Return (x, y) of the center of cell containing provided text 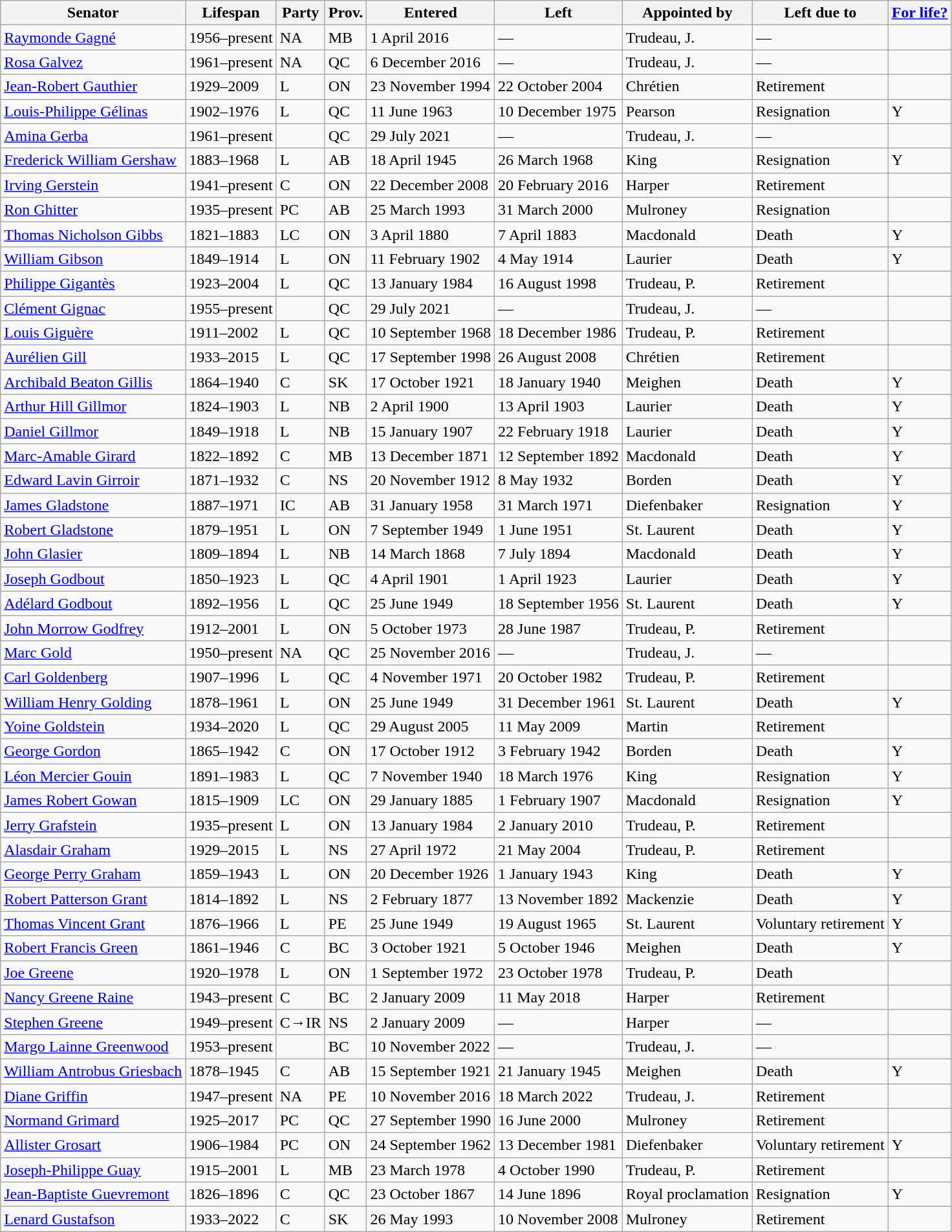
Entered (431, 13)
1907–1996 (231, 677)
Louis Giguère (93, 333)
26 March 1968 (559, 160)
Party (300, 13)
1912–2001 (231, 628)
1850–1923 (231, 579)
Jean-Robert Gauthier (93, 87)
1947–present (231, 1096)
1929–2009 (231, 87)
1949–present (231, 1022)
6 December 2016 (431, 62)
10 November 2016 (431, 1096)
7 September 1949 (431, 530)
21 January 1945 (559, 1071)
George Perry Graham (93, 874)
Diane Griffin (93, 1096)
Amina Gerba (93, 136)
Edward Lavin Girroir (93, 481)
18 January 1940 (559, 382)
10 September 1968 (431, 333)
23 March 1978 (431, 1170)
10 December 1975 (559, 111)
5 October 1973 (431, 628)
1911–2002 (231, 333)
3 October 1921 (431, 948)
20 October 1982 (559, 677)
For life? (920, 13)
11 June 1963 (431, 111)
1923–2004 (231, 283)
14 March 1868 (431, 554)
24 September 1962 (431, 1145)
Senator (93, 13)
Robert Patterson Grant (93, 899)
18 September 1956 (559, 603)
William Henry Golding (93, 702)
1955–present (231, 308)
13 December 1871 (431, 456)
18 March 2022 (559, 1096)
18 April 1945 (431, 160)
IC (300, 505)
Louis-Philippe Gélinas (93, 111)
1956–present (231, 38)
James Gladstone (93, 505)
Carl Goldenberg (93, 677)
Martin (687, 727)
1920–1978 (231, 973)
13 December 1981 (559, 1145)
1925–2017 (231, 1121)
18 December 1986 (559, 333)
2 April 1900 (431, 407)
1902–1976 (231, 111)
1915–2001 (231, 1170)
16 August 1998 (559, 283)
1934–2020 (231, 727)
Thomas Vincent Grant (93, 924)
Appointed by (687, 13)
1815–1909 (231, 801)
7 July 1894 (559, 554)
1 June 1951 (559, 530)
23 October 1867 (431, 1194)
William Gibson (93, 259)
31 March 2000 (559, 210)
1929–2015 (231, 850)
7 April 1883 (559, 234)
3 April 1880 (431, 234)
Aurélien Gill (93, 358)
31 December 1961 (559, 702)
1878–1945 (231, 1071)
27 April 1972 (431, 850)
11 May 2009 (559, 727)
Lenard Gustafson (93, 1219)
Joe Greene (93, 973)
Nancy Greene Raine (93, 997)
25 November 2016 (431, 653)
Adélard Godbout (93, 603)
Robert Francis Green (93, 948)
1 April 2016 (431, 38)
Joseph-Philippe Guay (93, 1170)
Left (559, 13)
20 December 1926 (431, 874)
Lifespan (231, 13)
1887–1971 (231, 505)
10 November 2022 (431, 1046)
1933–2022 (231, 1219)
23 November 1994 (431, 87)
1864–1940 (231, 382)
C→IR (300, 1022)
2 February 1877 (431, 899)
1865–1942 (231, 751)
1883–1968 (231, 160)
21 May 2004 (559, 850)
1943–present (231, 997)
John Glasier (93, 554)
Allister Grosart (93, 1145)
1 September 1972 (431, 973)
4 October 1990 (559, 1170)
27 September 1990 (431, 1121)
Léon Mercier Gouin (93, 776)
1 April 1923 (559, 579)
Alasdair Graham (93, 850)
1849–1918 (231, 431)
1950–present (231, 653)
John Morrow Godfrey (93, 628)
James Robert Gowan (93, 801)
Yoine Goldstein (93, 727)
1861–1946 (231, 948)
Daniel Gillmor (93, 431)
Clément Gignac (93, 308)
17 October 1912 (431, 751)
William Antrobus Griesbach (93, 1071)
1821–1883 (231, 234)
1824–1903 (231, 407)
10 November 2008 (559, 1219)
15 September 1921 (431, 1071)
Archibald Beaton Gillis (93, 382)
Philippe Gigantès (93, 283)
Normand Grimard (93, 1121)
4 November 1971 (431, 677)
11 May 2018 (559, 997)
26 May 1993 (431, 1219)
Robert Gladstone (93, 530)
22 December 2008 (431, 185)
17 October 1921 (431, 382)
11 February 1902 (431, 259)
1814–1892 (231, 899)
22 February 1918 (559, 431)
5 October 1946 (559, 948)
Raymonde Gagné (93, 38)
Marc-Amable Girard (93, 456)
1859–1943 (231, 874)
Prov. (345, 13)
13 November 1892 (559, 899)
1878–1961 (231, 702)
Mackenzie (687, 899)
Jean-Baptiste Guevremont (93, 1194)
28 June 1987 (559, 628)
Jerry Grafstein (93, 825)
1 January 1943 (559, 874)
Margo Lainne Greenwood (93, 1046)
Frederick William Gershaw (93, 160)
1941–present (231, 185)
1809–1894 (231, 554)
20 February 2016 (559, 185)
31 January 1958 (431, 505)
Arthur Hill Gillmor (93, 407)
2 January 2010 (559, 825)
Rosa Galvez (93, 62)
20 November 1912 (431, 481)
18 March 1976 (559, 776)
29 August 2005 (431, 727)
1906–1984 (231, 1145)
1933–2015 (231, 358)
13 April 1903 (559, 407)
1871–1932 (231, 481)
George Gordon (93, 751)
1953–present (231, 1046)
1822–1892 (231, 456)
16 June 2000 (559, 1121)
4 April 1901 (431, 579)
3 February 1942 (559, 751)
8 May 1932 (559, 481)
17 September 1998 (431, 358)
Left due to (820, 13)
Marc Gold (93, 653)
Pearson (687, 111)
26 August 2008 (559, 358)
1892–1956 (231, 603)
7 November 1940 (431, 776)
22 October 2004 (559, 87)
1849–1914 (231, 259)
Irving Gerstein (93, 185)
Ron Ghitter (93, 210)
Stephen Greene (93, 1022)
Joseph Godbout (93, 579)
23 October 1978 (559, 973)
31 March 1971 (559, 505)
12 September 1892 (559, 456)
14 June 1896 (559, 1194)
1879–1951 (231, 530)
4 May 1914 (559, 259)
1 February 1907 (559, 801)
25 March 1993 (431, 210)
1826–1896 (231, 1194)
Thomas Nicholson Gibbs (93, 234)
19 August 1965 (559, 924)
15 January 1907 (431, 431)
1876–1966 (231, 924)
1891–1983 (231, 776)
29 January 1885 (431, 801)
Royal proclamation (687, 1194)
